From the cell containing the given text, extract its center point as (x, y) coordinate. 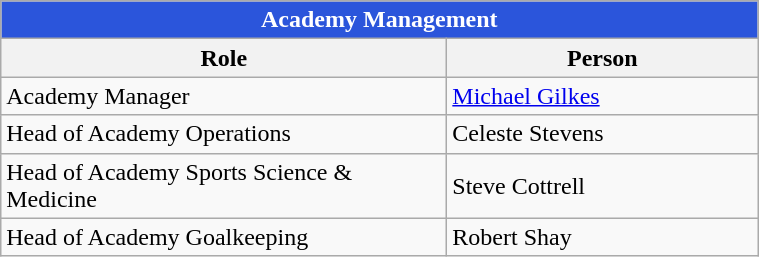
Head of Academy Goalkeeping (224, 237)
Robert Shay (602, 237)
Person (602, 58)
Academy Manager (224, 96)
Head of Academy Sports Science & Medicine (224, 186)
Celeste Stevens (602, 134)
Academy Management (380, 20)
Role (224, 58)
Michael Gilkes (602, 96)
Head of Academy Operations (224, 134)
Steve Cottrell (602, 186)
